Return [X, Y] of the center of cell containing provided text 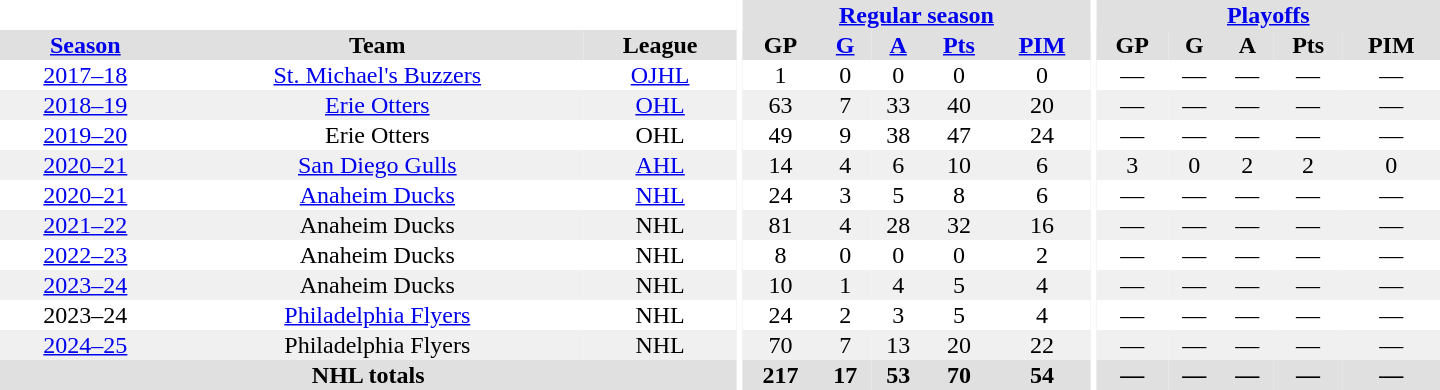
AHL [660, 165]
22 [1042, 345]
St. Michael's Buzzers [378, 75]
14 [780, 165]
63 [780, 105]
Team [378, 45]
53 [898, 375]
Season [86, 45]
Playoffs [1268, 15]
League [660, 45]
2021–22 [86, 225]
28 [898, 225]
40 [960, 105]
San Diego Gulls [378, 165]
16 [1042, 225]
Regular season [916, 15]
OJHL [660, 75]
2022–23 [86, 255]
9 [846, 135]
2019–20 [86, 135]
33 [898, 105]
217 [780, 375]
2017–18 [86, 75]
17 [846, 375]
38 [898, 135]
2024–25 [86, 345]
49 [780, 135]
2018–19 [86, 105]
54 [1042, 375]
81 [780, 225]
13 [898, 345]
32 [960, 225]
47 [960, 135]
NHL totals [368, 375]
